Find where the given text appears and provide that cell's center as (x, y) coordinate. 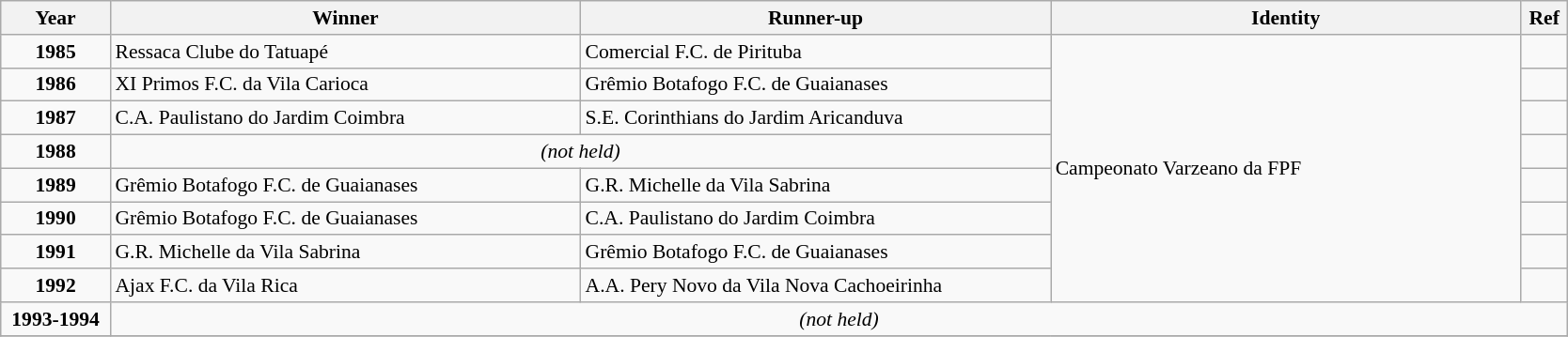
1992 (56, 285)
Year (56, 18)
S.E. Corinthians do Jardim Aricanduva (816, 118)
Campeonato Varzeano da FPF (1286, 169)
1988 (56, 152)
1985 (56, 52)
Comercial F.C. de Pirituba (816, 52)
Runner-up (816, 18)
1991 (56, 253)
Winner (345, 18)
1993-1994 (56, 319)
1989 (56, 185)
Ref (1544, 18)
XI Primos F.C. da Vila Carioca (345, 84)
1990 (56, 219)
Identity (1286, 18)
Ajax F.C. da Vila Rica (345, 285)
Ressaca Clube do Tatuapé (345, 52)
1987 (56, 118)
A.A. Pery Novo da Vila Nova Cachoeirinha (816, 285)
1986 (56, 84)
